Return (x, y) of the center of cell containing provided text 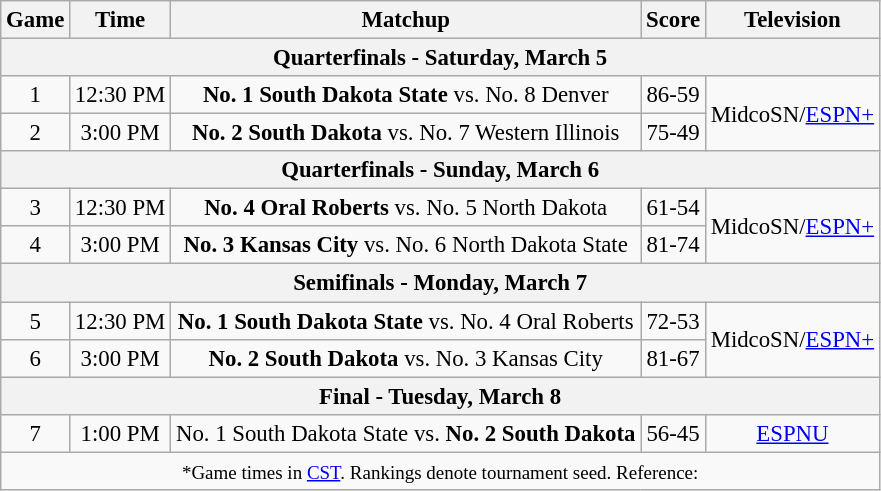
61-54 (674, 208)
No. 3 Kansas City vs. No. 6 North Dakota State (406, 245)
No. 1 South Dakota State vs. No. 8 Denver (406, 95)
56-45 (674, 433)
81-67 (674, 358)
Final - Tuesday, March 8 (440, 396)
ESPNU (792, 433)
75-49 (674, 133)
No. 2 South Dakota vs. No. 3 Kansas City (406, 358)
1 (36, 95)
Matchup (406, 20)
2 (36, 133)
Game (36, 20)
No. 1 South Dakota State vs. No. 2 South Dakota (406, 433)
Score (674, 20)
No. 1 South Dakota State vs. No. 4 Oral Roberts (406, 321)
4 (36, 245)
72-53 (674, 321)
7 (36, 433)
*Game times in CST. Rankings denote tournament seed. Reference: (440, 471)
Semifinals - Monday, March 7 (440, 283)
Quarterfinals - Saturday, March 5 (440, 58)
5 (36, 321)
3 (36, 208)
86-59 (674, 95)
Quarterfinals - Sunday, March 6 (440, 170)
No. 2 South Dakota vs. No. 7 Western Illinois (406, 133)
Time (120, 20)
81-74 (674, 245)
Television (792, 20)
6 (36, 358)
No. 4 Oral Roberts vs. No. 5 North Dakota (406, 208)
1:00 PM (120, 433)
